From the cell containing the given text, extract its center point as [x, y] coordinate. 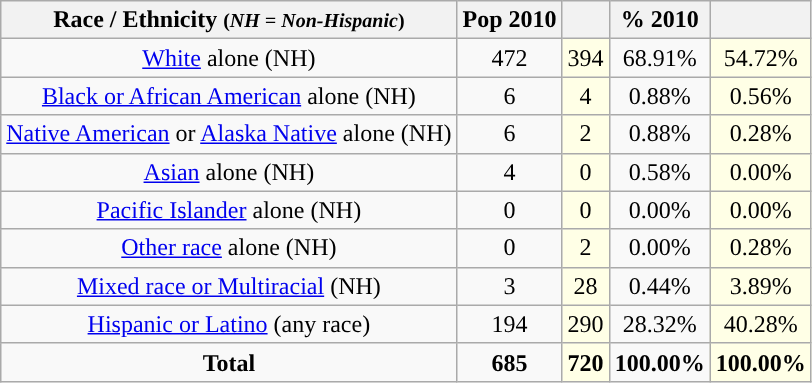
3.89% [760, 286]
54.72% [760, 58]
Race / Ethnicity (NH = Non-Hispanic) [229, 20]
0.58% [660, 172]
Hispanic or Latino (any race) [229, 324]
% 2010 [660, 20]
68.91% [660, 58]
40.28% [760, 324]
Pop 2010 [510, 20]
Asian alone (NH) [229, 172]
28 [586, 286]
685 [510, 362]
394 [586, 58]
720 [586, 362]
Pacific Islander alone (NH) [229, 210]
Native American or Alaska Native alone (NH) [229, 134]
Other race alone (NH) [229, 248]
0.44% [660, 286]
194 [510, 324]
290 [586, 324]
Total [229, 362]
0.56% [760, 96]
White alone (NH) [229, 58]
472 [510, 58]
Black or African American alone (NH) [229, 96]
Mixed race or Multiracial (NH) [229, 286]
28.32% [660, 324]
3 [510, 286]
